Scan for the cell matching the given text and deliver its [X, Y] coordinate at center. 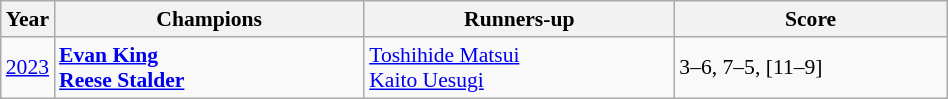
Year [28, 19]
Score [810, 19]
2023 [28, 68]
Toshihide Matsui Kaito Uesugi [519, 68]
Champions [209, 19]
Runners-up [519, 19]
3–6, 7–5, [11–9] [810, 68]
Evan King Reese Stalder [209, 68]
